Identify which cell holds the provided text, then report its [X, Y] central coordinate. 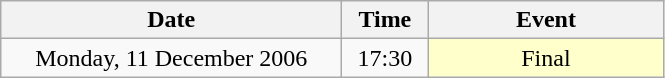
17:30 [385, 58]
Date [172, 20]
Final [546, 58]
Time [385, 20]
Monday, 11 December 2006 [172, 58]
Event [546, 20]
